Identify which cell holds the provided text, then report its [X, Y] central coordinate. 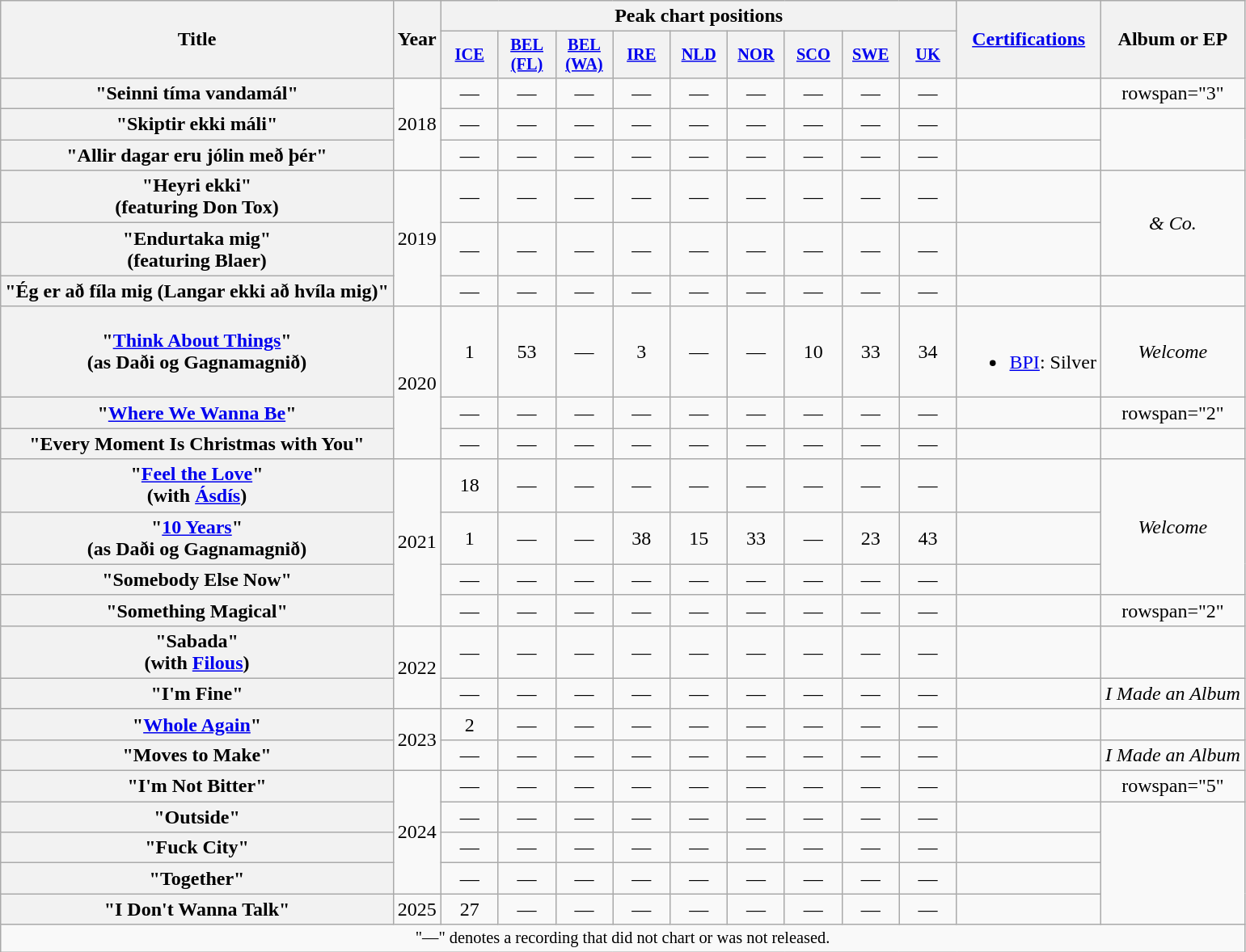
2024 [417, 832]
Year [417, 40]
BEL(FL) [527, 55]
34 [928, 352]
"Every Moment Is Christmas with You" [197, 444]
ICE [469, 55]
"—" denotes a recording that did not chart or was not released. [623, 938]
"Think About Things"(as Daði og Gagnamagnið) [197, 352]
"Feel the Love"(with Ásdís) [197, 485]
2021 [417, 542]
SCO [813, 55]
2 [469, 724]
53 [527, 352]
"Moves to Make" [197, 755]
"Fuck City" [197, 848]
10 [813, 352]
Peak chart positions [699, 16]
"Something Magical" [197, 610]
NOR [757, 55]
"Heyri ekki"(featuring Don Tox) [197, 197]
43 [928, 538]
"Where We Wanna Be" [197, 413]
2023 [417, 739]
"I'm Fine" [197, 693]
Album or EP [1172, 40]
Title [197, 40]
"Sabada"(with Filous) [197, 651]
"Outside" [197, 817]
SWE [870, 55]
"Allir dagar eru jólin með þér" [197, 155]
"Ég er að fíla mig (Langar ekki að hvíla mig)" [197, 291]
"Whole Again" [197, 724]
"Together" [197, 878]
2020 [417, 383]
& Co. [1172, 223]
2019 [417, 238]
18 [469, 485]
UK [928, 55]
3 [642, 352]
BPI: Silver [1028, 352]
23 [870, 538]
2025 [417, 909]
15 [699, 538]
27 [469, 909]
"Endurtaka mig"(featuring Blaer) [197, 249]
"Seinni tíma vandamál" [197, 93]
rowspan="5" [1172, 786]
"Somebody Else Now" [197, 579]
38 [642, 538]
IRE [642, 55]
NLD [699, 55]
"I Don't Wanna Talk" [197, 909]
2018 [417, 124]
rowspan="3" [1172, 93]
BEL(WA) [584, 55]
Certifications [1028, 40]
"10 Years"(as Daði og Gagnamagnið) [197, 538]
2022 [417, 668]
"Skiptir ekki máli" [197, 124]
"I'm Not Bitter" [197, 786]
